Find where the given text appears and provide that cell's center as [x, y] coordinate. 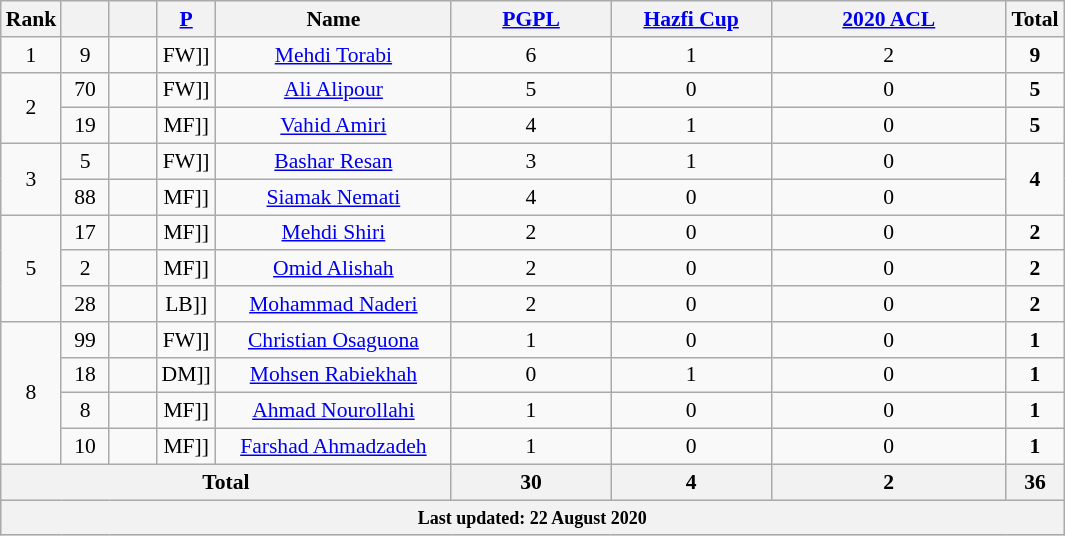
36 [1034, 482]
Siamak Nemati [334, 197]
PGPL [531, 19]
Mohammad Naderi [334, 304]
Rank [32, 19]
17 [85, 233]
Mohsen Rabiekhah [334, 375]
Christian Osaguona [334, 340]
Mehdi Torabi [334, 55]
Hazfi Cup [691, 19]
Last updated: 22 August 2020 [532, 518]
Ahmad Nourollahi [334, 411]
70 [85, 90]
18 [85, 375]
P [186, 19]
Ali Alipour [334, 90]
6 [531, 55]
99 [85, 340]
19 [85, 126]
Mehdi Shiri [334, 233]
2020 ACL [888, 19]
LB]] [186, 304]
Bashar Resan [334, 162]
Vahid Amiri [334, 126]
Farshad Ahmadzadeh [334, 447]
10 [85, 447]
30 [531, 482]
28 [85, 304]
88 [85, 197]
DM]] [186, 375]
Name [334, 19]
Omid Alishah [334, 269]
